Provide the [x, y] coordinate of the cell's center where the given text is located.  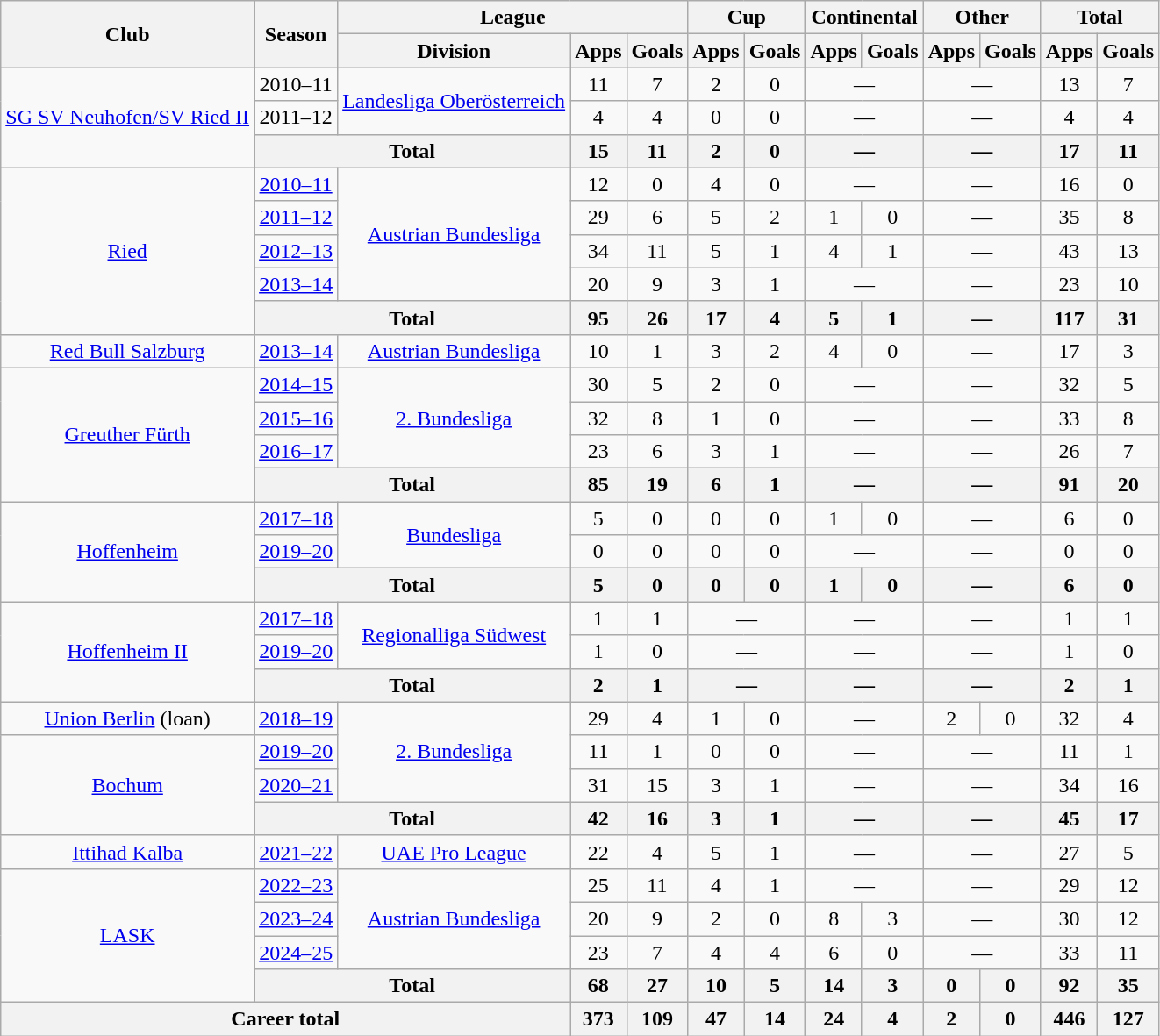
109 [657, 1019]
2020–21 [297, 785]
2016–17 [297, 452]
68 [598, 986]
85 [598, 485]
95 [598, 318]
25 [598, 885]
Bundesliga [455, 535]
2023–24 [297, 918]
League [512, 18]
Hoffenheim II [128, 652]
45 [1069, 818]
Greuther Fürth [128, 434]
42 [598, 818]
2024–25 [297, 952]
Landesliga Oberösterreich [455, 101]
UAE Pro League [455, 852]
Red Bull Salzburg [128, 351]
Hoffenheim [128, 552]
2021–22 [297, 852]
2014–15 [297, 384]
Continental [864, 18]
22 [598, 852]
Bochum [128, 785]
127 [1128, 1019]
Regionalliga Südwest [455, 635]
Ried [128, 251]
Season [297, 34]
2022–23 [297, 885]
Union Berlin (loan) [128, 718]
Ittihad Kalba [128, 852]
47 [716, 1019]
Career total [286, 1019]
2015–16 [297, 418]
446 [1069, 1019]
Division [455, 51]
Club [128, 34]
91 [1069, 485]
92 [1069, 986]
Other [982, 18]
117 [1069, 318]
Cup [747, 18]
LASK [128, 935]
2018–19 [297, 718]
19 [657, 485]
2012–13 [297, 251]
43 [1069, 251]
SG SV Neuhofen/SV Ried II [128, 118]
373 [598, 1019]
24 [834, 1019]
